Provide the (x, y) coordinate of the cell's center where the given text is located.  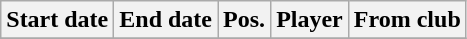
End date (166, 20)
Start date (58, 20)
Player (310, 20)
From club (407, 20)
Pos. (244, 20)
